Return the [x, y] coordinate for the center point of the cell that contains the specified text.  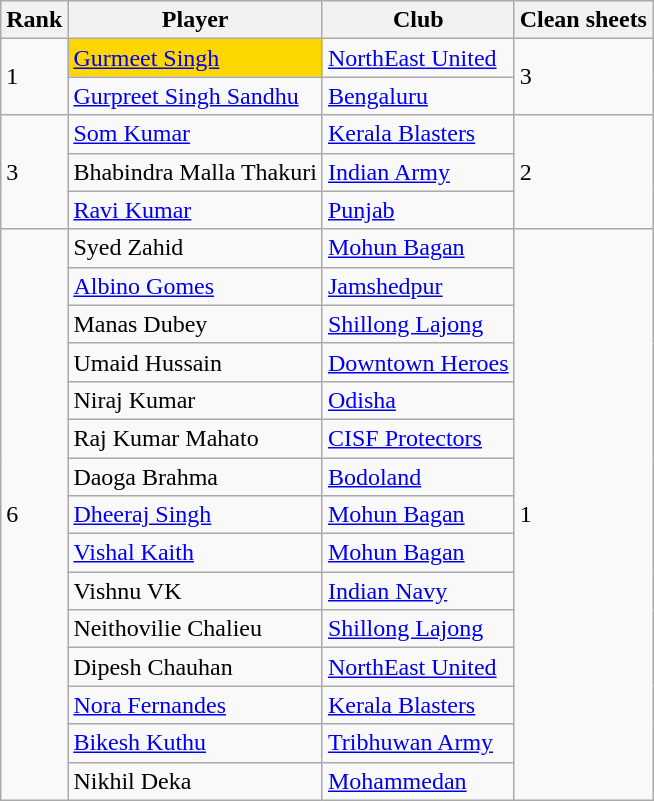
Clean sheets [583, 20]
Nora Fernandes [196, 705]
6 [34, 514]
Gurpreet Singh Sandhu [196, 96]
Indian Army [418, 172]
Manas Dubey [196, 324]
Syed Zahid [196, 248]
Odisha [418, 400]
Nikhil Deka [196, 781]
Ravi Kumar [196, 210]
Gurmeet Singh [196, 58]
Bengaluru [418, 96]
Dheeraj Singh [196, 515]
Tribhuwan Army [418, 743]
Som Kumar [196, 134]
CISF Protectors [418, 438]
2 [583, 172]
Player [196, 20]
Rank [34, 20]
Mohammedan [418, 781]
Dipesh Chauhan [196, 667]
Jamshedpur [418, 286]
Bhabindra Malla Thakuri [196, 172]
Club [418, 20]
Vishal Kaith [196, 553]
Umaid Hussain [196, 362]
Neithovilie Chalieu [196, 629]
Downtown Heroes [418, 362]
Vishnu VK [196, 591]
Niraj Kumar [196, 400]
Punjab [418, 210]
Bikesh Kuthu [196, 743]
Raj Kumar Mahato [196, 438]
Daoga Brahma [196, 477]
Bodoland [418, 477]
Albino Gomes [196, 286]
Indian Navy [418, 591]
